Search for the cell housing the specified text and yield its [x, y] center coordinate. 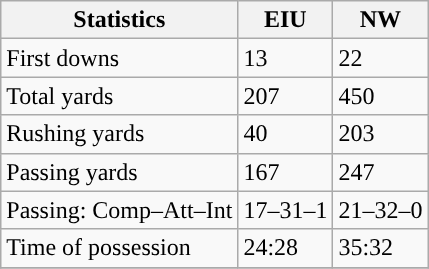
22 [380, 58]
Total yards [120, 96]
NW [380, 20]
450 [380, 96]
Passing yards [120, 172]
203 [380, 134]
Statistics [120, 20]
Rushing yards [120, 134]
167 [286, 172]
First downs [120, 58]
17–31–1 [286, 210]
35:32 [380, 248]
207 [286, 96]
Time of possession [120, 248]
24:28 [286, 248]
Passing: Comp–Att–Int [120, 210]
13 [286, 58]
40 [286, 134]
EIU [286, 20]
247 [380, 172]
21–32–0 [380, 210]
